Return [X, Y] of the center of cell containing provided text 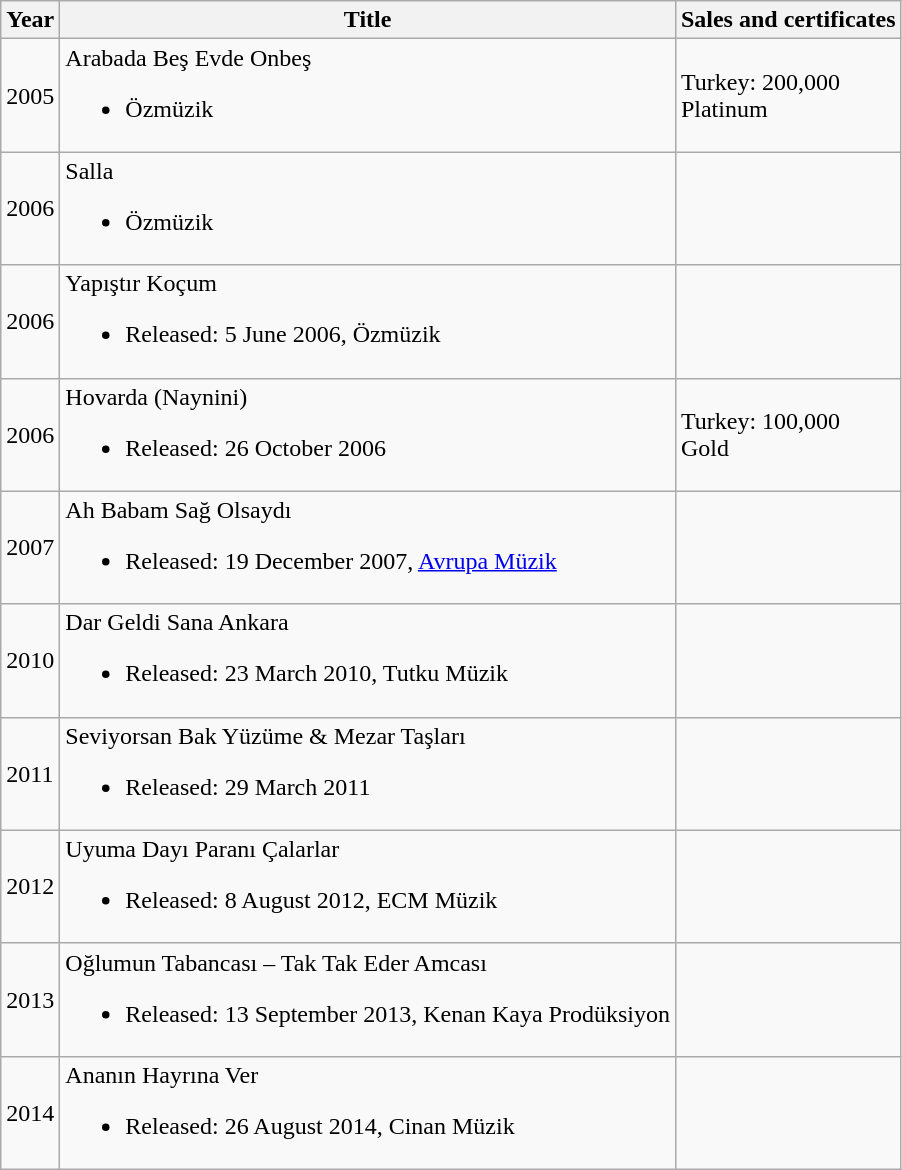
SallaÖzmüzik [368, 208]
Year [30, 20]
Seviyorsan Bak Yüzüme & Mezar TaşlarıReleased: 29 March 2011 [368, 774]
Uyuma Dayı Paranı ÇalarlarReleased: 8 August 2012, ECM Müzik [368, 886]
Hovarda (Naynini)Released: 26 October 2006 [368, 434]
2005 [30, 96]
Ah Babam Sağ OlsaydıReleased: 19 December 2007, Avrupa Müzik [368, 548]
2012 [30, 886]
Title [368, 20]
Oğlumun Tabancası – Tak Tak Eder AmcasıReleased: 13 September 2013, Kenan Kaya Prodüksiyon [368, 1000]
2014 [30, 1112]
Turkey: 200,000Platinum [788, 96]
Turkey: 100,000Gold [788, 434]
Arabada Beş Evde OnbeşÖzmüzik [368, 96]
Ananın Hayrına VerReleased: 26 August 2014, Cinan Müzik [368, 1112]
2011 [30, 774]
Yapıştır KoçumReleased: 5 June 2006, Özmüzik [368, 322]
2013 [30, 1000]
Dar Geldi Sana AnkaraReleased: 23 March 2010, Tutku Müzik [368, 660]
2010 [30, 660]
Sales and certificates [788, 20]
2007 [30, 548]
